Scan for the cell matching the given text and deliver its [x, y] coordinate at center. 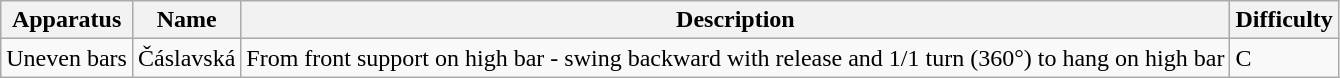
Čáslavská [186, 58]
Description [736, 20]
From front support on high bar - swing backward with release and 1/1 turn (360°) to hang on high bar [736, 58]
C [1284, 58]
Apparatus [67, 20]
Difficulty [1284, 20]
Name [186, 20]
Uneven bars [67, 58]
